Search for the cell housing the specified text and yield its [x, y] center coordinate. 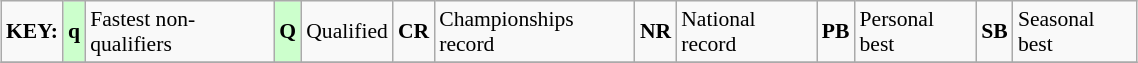
Qualified [347, 32]
q [74, 32]
KEY: [32, 32]
Championships record [534, 32]
SB [994, 32]
Q [288, 32]
CR [414, 32]
National record [746, 32]
Personal best [916, 32]
Fastest non-qualifiers [180, 32]
Seasonal best [1075, 32]
NR [656, 32]
PB [836, 32]
